Pinpoint the cell where the given text exists, returning its (X, Y) midpoint coordinate. 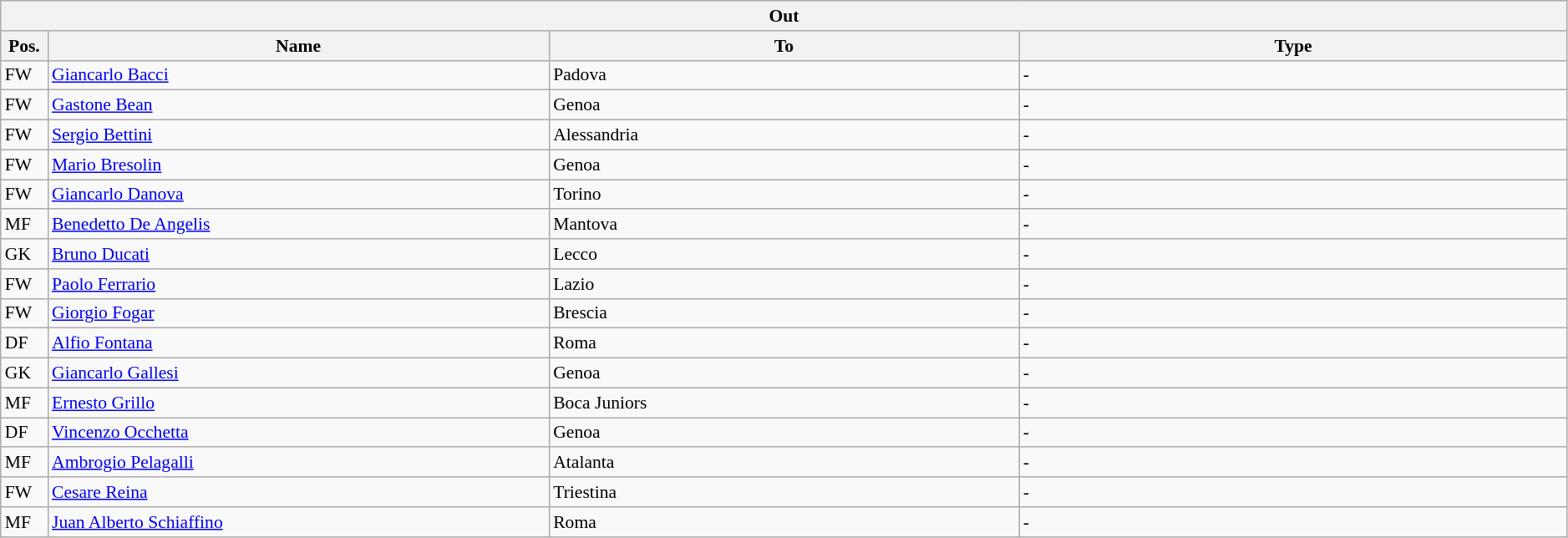
Cesare Reina (298, 492)
Mario Bresolin (298, 165)
Vincenzo Occhetta (298, 433)
Giancarlo Gallesi (298, 373)
Gastone Bean (298, 105)
Sergio Bettini (298, 135)
Torino (784, 195)
Giorgio Fogar (298, 313)
Ambrogio Pelagalli (298, 463)
To (784, 46)
Type (1293, 46)
Pos. (24, 46)
Bruno Ducati (298, 254)
Ernesto Grillo (298, 403)
Mantova (784, 225)
Lazio (784, 284)
Juan Alberto Schiaffino (298, 522)
Name (298, 46)
Lecco (784, 254)
Alfio Fontana (298, 343)
Padova (784, 75)
Giancarlo Bacci (298, 75)
Paolo Ferrario (298, 284)
Triestina (784, 492)
Boca Juniors (784, 403)
Atalanta (784, 463)
Alessandria (784, 135)
Giancarlo Danova (298, 195)
Out (784, 16)
Benedetto De Angelis (298, 225)
Brescia (784, 313)
